Pinpoint the cell where the given text exists, returning its (X, Y) midpoint coordinate. 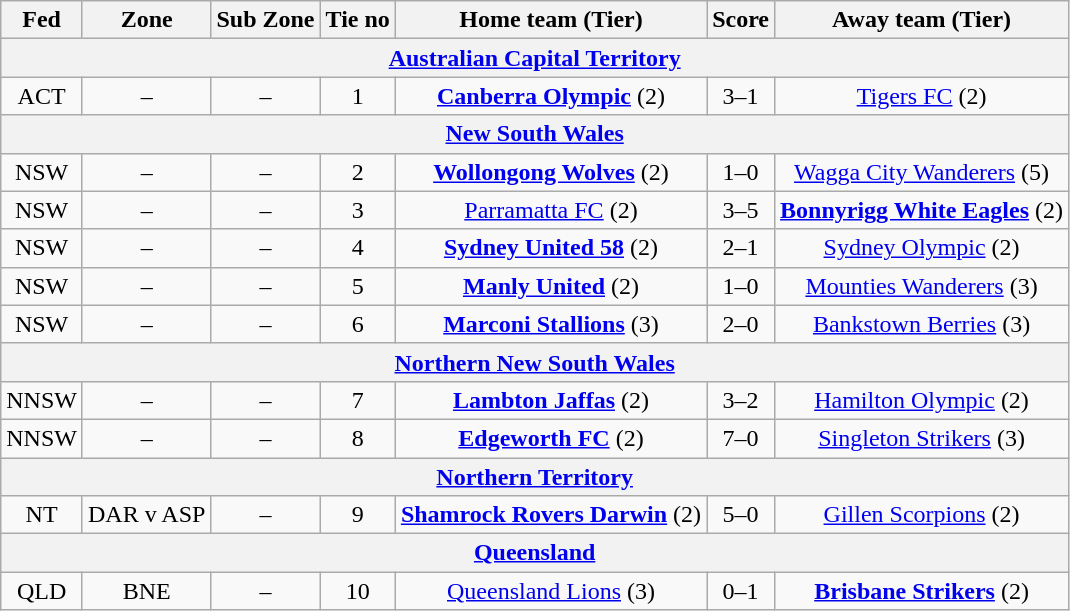
Edgeworth FC (2) (550, 438)
3 (358, 210)
Sydney Olympic (2) (922, 248)
3–2 (741, 400)
ACT (42, 96)
7 (358, 400)
Shamrock Rovers Darwin (2) (550, 515)
3–5 (741, 210)
Score (741, 20)
QLD (42, 591)
Bankstown Berries (3) (922, 324)
Wagga City Wanderers (5) (922, 172)
Marconi Stallions (3) (550, 324)
Zone (146, 20)
2 (358, 172)
DAR v ASP (146, 515)
Canberra Olympic (2) (550, 96)
Parramatta FC (2) (550, 210)
Bonnyrigg White Eagles (2) (922, 210)
BNE (146, 591)
Wollongong Wolves (2) (550, 172)
Fed (42, 20)
Northern New South Wales (535, 362)
Lambton Jaffas (2) (550, 400)
Gillen Scorpions (2) (922, 515)
Home team (Tier) (550, 20)
Sub Zone (266, 20)
Singleton Strikers (3) (922, 438)
Australian Capital Territory (535, 58)
Tie no (358, 20)
Away team (Tier) (922, 20)
Queensland Lions (3) (550, 591)
2–1 (741, 248)
1 (358, 96)
NT (42, 515)
Brisbane Strikers (2) (922, 591)
7–0 (741, 438)
Hamilton Olympic (2) (922, 400)
8 (358, 438)
0–1 (741, 591)
Sydney United 58 (2) (550, 248)
6 (358, 324)
2–0 (741, 324)
Manly United (2) (550, 286)
9 (358, 515)
Queensland (535, 553)
10 (358, 591)
Mounties Wanderers (3) (922, 286)
Tigers FC (2) (922, 96)
5–0 (741, 515)
Northern Territory (535, 477)
3–1 (741, 96)
4 (358, 248)
New South Wales (535, 134)
5 (358, 286)
